For the text-containing cell, return its midpoint in (X, Y) coordinate format. 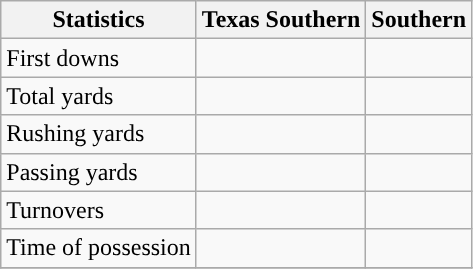
Southern (419, 20)
Texas Southern (281, 20)
Time of possession (99, 248)
Statistics (99, 20)
Rushing yards (99, 134)
First downs (99, 58)
Turnovers (99, 210)
Passing yards (99, 172)
Total yards (99, 96)
